Capture the cell that displays the provided text and extract its (x, y) central coordinate. 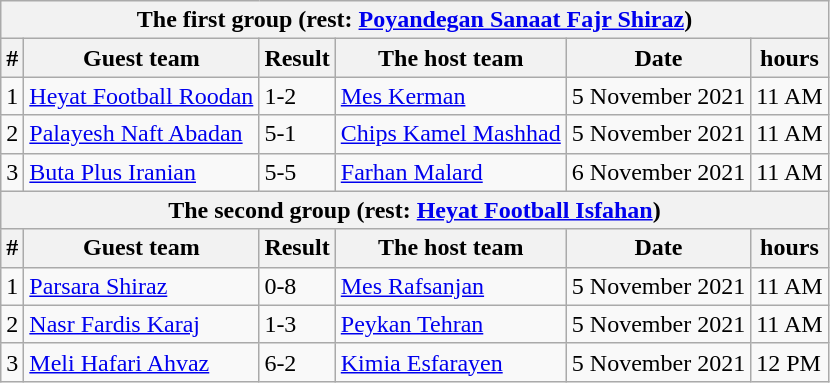
6-2 (297, 362)
Nasr Fardis Karaj (142, 324)
5-1 (297, 134)
Heyat Football Roodan (142, 96)
Mes Kerman (450, 96)
Peykan Tehran (450, 324)
1-3 (297, 324)
Buta Plus Iranian (142, 172)
0-8 (297, 286)
Kimia Esfarayen (450, 362)
Chips Kamel Mashhad (450, 134)
1-2 (297, 96)
Mes Rafsanjan (450, 286)
12 PM (790, 362)
The first group (rest: Poyandegan Sanaat Fajr Shiraz) (414, 20)
Meli Hafari Ahvaz (142, 362)
The second group (rest: Heyat Football Isfahan) (414, 210)
Palayesh Naft Abadan (142, 134)
6 November 2021 (658, 172)
5-5 (297, 172)
Farhan Malard (450, 172)
Parsara Shiraz (142, 286)
